Output the (x, y) coordinate of the center of the cell containing the given text.  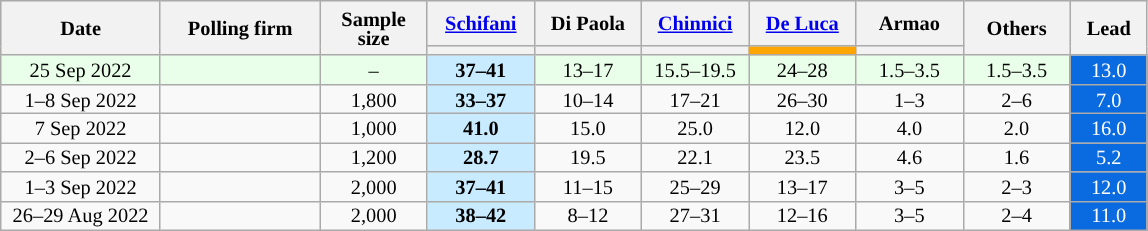
7 Sep 2022 (81, 128)
Chinnici (696, 22)
12–16 (802, 216)
4.0 (910, 128)
15.5–19.5 (696, 70)
25 Sep 2022 (81, 70)
16.0 (1108, 128)
25–29 (696, 186)
1,800 (374, 98)
1–3 Sep 2022 (81, 186)
4.6 (910, 156)
23.5 (802, 156)
8–12 (588, 216)
33–37 (480, 98)
27–31 (696, 216)
28.7 (480, 156)
Armao (910, 22)
25.0 (696, 128)
Date (81, 28)
7.0 (1108, 98)
15.0 (588, 128)
1,000 (374, 128)
10–14 (588, 98)
Schifani (480, 22)
2–6 Sep 2022 (81, 156)
De Luca (802, 22)
Di Paola (588, 22)
2–3 (1016, 186)
Lead (1108, 28)
22.1 (696, 156)
Polling firm (240, 28)
26–30 (802, 98)
13.0 (1108, 70)
11–15 (588, 186)
2–6 (1016, 98)
Others (1016, 28)
5.2 (1108, 156)
1,200 (374, 156)
1–3 (910, 98)
– (374, 70)
1–8 Sep 2022 (81, 98)
Sample size (374, 28)
2.0 (1016, 128)
19.5 (588, 156)
38–42 (480, 216)
24–28 (802, 70)
26–29 Aug 2022 (81, 216)
2–4 (1016, 216)
1.6 (1016, 156)
17–21 (696, 98)
11.0 (1108, 216)
41.0 (480, 128)
